Extract the (X, Y) coordinate from the center of the cell holding the provided text.  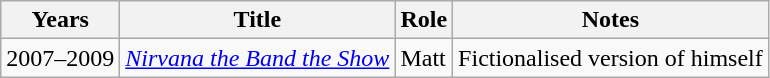
Title (258, 20)
Role (424, 20)
Matt (424, 58)
Nirvana the Band the Show (258, 58)
2007–2009 (60, 58)
Notes (611, 20)
Fictionalised version of himself (611, 58)
Years (60, 20)
